Capture the cell that displays the provided text and extract its [X, Y] central coordinate. 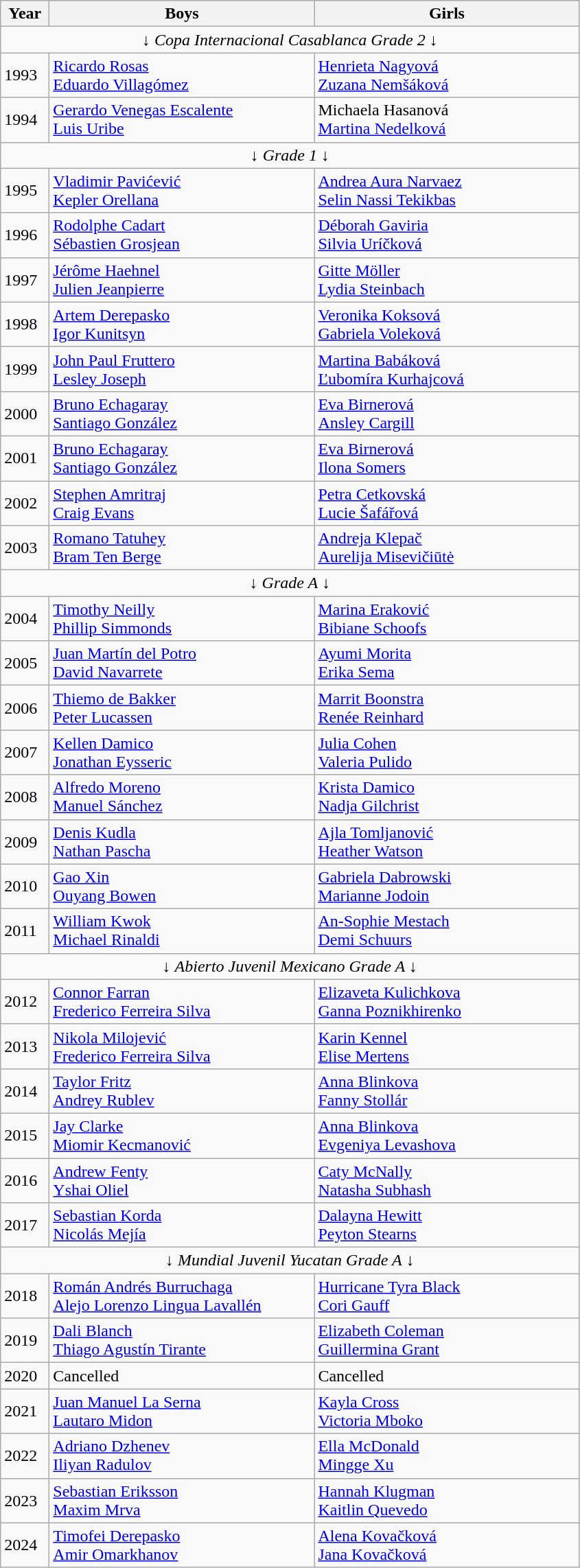
Ajla Tomljanović Heather Watson [447, 841]
Marrit Boonstra Renée Reinhard [447, 708]
2004 [25, 619]
Elizaveta Kulichkova Ganna Poznikhirenko [447, 1002]
Juan Manuel La Serna Lautaro Midon [182, 1411]
An-Sophie Mestach Demi Schuurs [447, 931]
2008 [25, 797]
Juan Martín del Potro David Navarrete [182, 663]
2018 [25, 1296]
Martina Babáková Ľubomíra Kurhajcová [447, 369]
1994 [25, 119]
Kellen Damico Jonathan Eysseric [182, 752]
Eva Birnerová Ilona Somers [447, 458]
2010 [25, 887]
Gabriela Dabrowski Marianne Jodoin [447, 887]
2015 [25, 1135]
↓ Grade 1 ↓ [290, 155]
2006 [25, 708]
2011 [25, 931]
Karin Kennel Elise Mertens [447, 1046]
Timofei Derepasko Amir Omarkhanov [182, 1545]
1997 [25, 280]
Timothy Neilly Phillip Simmonds [182, 619]
Michaela Hasanová Martina Nedelková [447, 119]
Dalayna Hewitt Peyton Stearns [447, 1226]
1996 [25, 235]
2019 [25, 1341]
Rodolphe Cadart Sébastien Grosjean [182, 235]
Henrieta Nagyová Zuzana Nemšáková [447, 75]
Andrea Aura Narvaez Selin Nassi Tekikbas [447, 191]
1998 [25, 324]
Julia Cohen Valeria Pulido [447, 752]
2012 [25, 1002]
John Paul Fruttero Lesley Joseph [182, 369]
Ella McDonald Mingge Xu [447, 1456]
Sebastian Korda Nicolás Mejía [182, 1226]
Krista Damico Nadja Gilchrist [447, 797]
2021 [25, 1411]
Anna Blinkova Fanny Stollár [447, 1091]
2005 [25, 663]
1999 [25, 369]
Girls [447, 14]
Andreja Klepač Aurelija Misevičiūtė [447, 548]
Veronika Koksová Gabriela Voleková [447, 324]
↓ Abierto Juvenil Mexicano Grade A ↓ [290, 966]
Jérôme Haehnel Julien Jeanpierre [182, 280]
2000 [25, 413]
Román Andrés Burruchaga Alejo Lorenzo Lingua Lavallén [182, 1296]
William Kwok Michael Rinaldi [182, 931]
Connor Farran Frederico Ferreira Silva [182, 1002]
Denis Kudla Nathan Pascha [182, 841]
2013 [25, 1046]
Gao Xin Ouyang Bowen [182, 887]
2007 [25, 752]
2009 [25, 841]
2001 [25, 458]
2014 [25, 1091]
Thiemo de Bakker Peter Lucassen [182, 708]
↓ Copa Internacional Casablanca Grade 2 ↓ [290, 40]
2023 [25, 1500]
2022 [25, 1456]
Nikola Milojević Frederico Ferreira Silva [182, 1046]
2002 [25, 502]
Ayumi Morita Erika Sema [447, 663]
Andrew Fenty Yshai Oliel [182, 1180]
Year [25, 14]
Petra Cetkovská Lucie Šafářová [447, 502]
Sebastian Eriksson Maxim Mrva [182, 1500]
Romano Tatuhey Bram Ten Berge [182, 548]
Taylor Fritz Andrey Rublev [182, 1091]
Gerardo Venegas Escalente Luis Uribe [182, 119]
Dali Blanch Thiago Agustín Tirante [182, 1341]
Hannah Klugman Kaitlin Quevedo [447, 1500]
2020 [25, 1376]
Eva Birnerová Ansley Cargill [447, 413]
1995 [25, 191]
Caty McNally Natasha Subhash [447, 1180]
Déborah Gaviria Silvia Uríčková [447, 235]
Adriano Dzhenev Iliyan Radulov [182, 1456]
Gitte Möller Lydia Steinbach [447, 280]
Artem Derepasko Igor Kunitsyn [182, 324]
2017 [25, 1226]
Marina Eraković Bibiane Schoofs [447, 619]
2024 [25, 1545]
Stephen Amritraj Craig Evans [182, 502]
Anna Blinkova Evgeniya Levashova [447, 1135]
Ricardo Rosas Eduardo Villagómez [182, 75]
Jay Clarke Miomir Kecmanović [182, 1135]
Hurricane Tyra Black Cori Gauff [447, 1296]
↓ Grade A ↓ [290, 583]
Alena Kovačková Jana Kovačková [447, 1545]
Elizabeth Coleman Guillermina Grant [447, 1341]
Boys [182, 14]
1993 [25, 75]
↓ Mundial Juvenil Yucatan Grade A ↓ [290, 1261]
Alfredo Moreno Manuel Sánchez [182, 797]
Kayla Cross Victoria Mboko [447, 1411]
2016 [25, 1180]
2003 [25, 548]
Vladimir Pavićević Kepler Orellana [182, 191]
